Extract the [x, y] coordinate from the center of the cell holding the provided text.  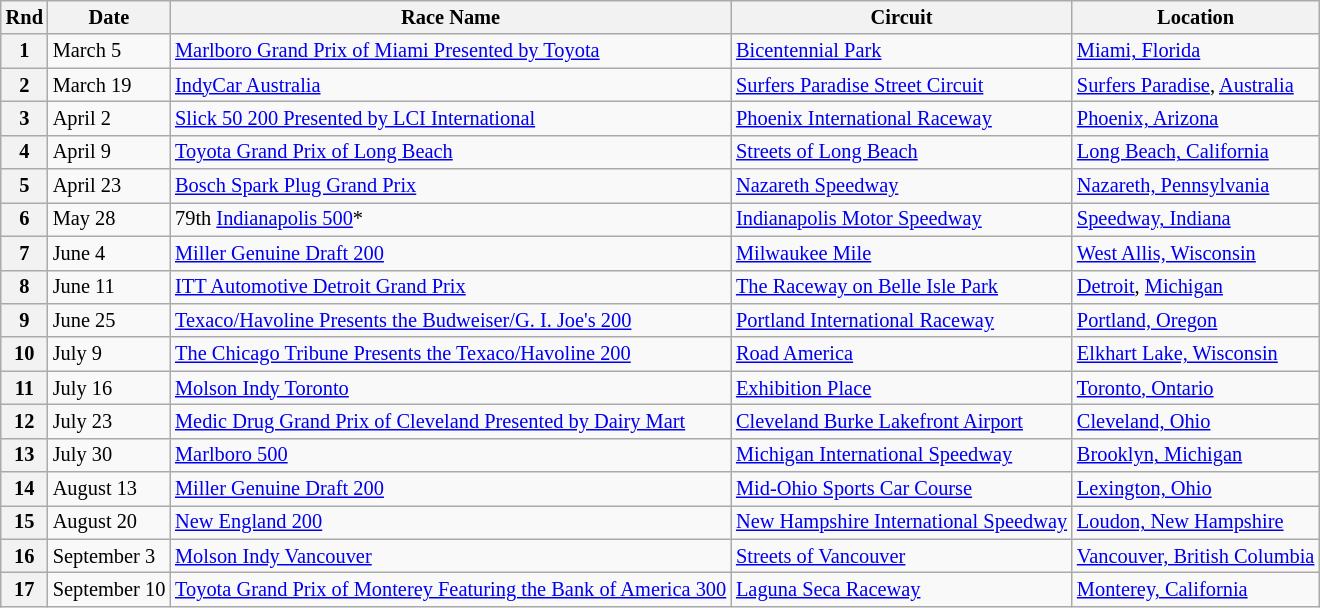
79th Indianapolis 500* [450, 219]
Toyota Grand Prix of Monterey Featuring the Bank of America 300 [450, 589]
August 13 [109, 489]
2 [24, 85]
16 [24, 556]
Toronto, Ontario [1196, 388]
Miami, Florida [1196, 51]
Elkhart Lake, Wisconsin [1196, 354]
13 [24, 455]
Streets of Vancouver [902, 556]
Indianapolis Motor Speedway [902, 219]
12 [24, 421]
IndyCar Australia [450, 85]
Long Beach, California [1196, 152]
11 [24, 388]
September 10 [109, 589]
17 [24, 589]
West Allis, Wisconsin [1196, 253]
Toyota Grand Prix of Long Beach [450, 152]
New England 200 [450, 522]
July 16 [109, 388]
July 9 [109, 354]
10 [24, 354]
Slick 50 200 Presented by LCI International [450, 118]
May 28 [109, 219]
April 2 [109, 118]
Surfers Paradise, Australia [1196, 85]
Mid-Ohio Sports Car Course [902, 489]
8 [24, 287]
Surfers Paradise Street Circuit [902, 85]
1 [24, 51]
Exhibition Place [902, 388]
Bosch Spark Plug Grand Prix [450, 186]
Cleveland Burke Lakefront Airport [902, 421]
Marlboro Grand Prix of Miami Presented by Toyota [450, 51]
4 [24, 152]
Molson Indy Vancouver [450, 556]
Nazareth, Pennsylvania [1196, 186]
Vancouver, British Columbia [1196, 556]
Portland, Oregon [1196, 320]
June 4 [109, 253]
July 23 [109, 421]
August 20 [109, 522]
Road America [902, 354]
ITT Automotive Detroit Grand Prix [450, 287]
Streets of Long Beach [902, 152]
Phoenix International Raceway [902, 118]
Detroit, Michigan [1196, 287]
7 [24, 253]
Bicentennial Park [902, 51]
Date [109, 17]
Monterey, California [1196, 589]
Cleveland, Ohio [1196, 421]
Laguna Seca Raceway [902, 589]
3 [24, 118]
Brooklyn, Michigan [1196, 455]
Speedway, Indiana [1196, 219]
Race Name [450, 17]
Medic Drug Grand Prix of Cleveland Presented by Dairy Mart [450, 421]
Lexington, Ohio [1196, 489]
Texaco/Havoline Presents the Budweiser/G. I. Joe's 200 [450, 320]
Phoenix, Arizona [1196, 118]
9 [24, 320]
5 [24, 186]
Loudon, New Hampshire [1196, 522]
March 5 [109, 51]
Circuit [902, 17]
15 [24, 522]
Nazareth Speedway [902, 186]
Michigan International Speedway [902, 455]
April 23 [109, 186]
The Chicago Tribune Presents the Texaco/Havoline 200 [450, 354]
6 [24, 219]
Milwaukee Mile [902, 253]
The Raceway on Belle Isle Park [902, 287]
Location [1196, 17]
June 25 [109, 320]
March 19 [109, 85]
New Hampshire International Speedway [902, 522]
14 [24, 489]
July 30 [109, 455]
Molson Indy Toronto [450, 388]
Marlboro 500 [450, 455]
September 3 [109, 556]
Rnd [24, 17]
Portland International Raceway [902, 320]
June 11 [109, 287]
April 9 [109, 152]
